Detect which cell encompasses the target text, then output its [X, Y] center coordinate. 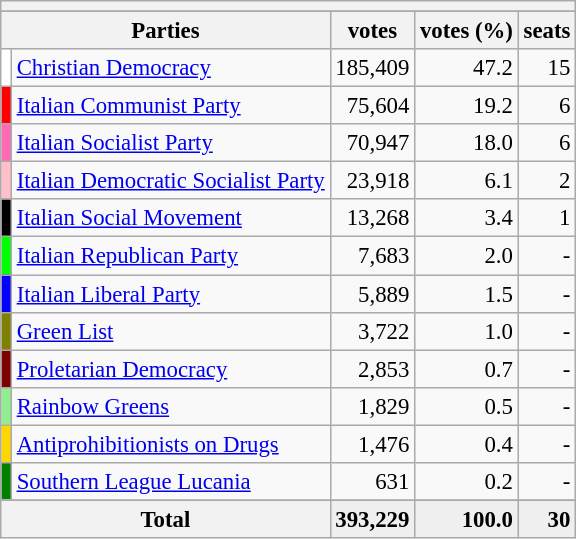
Antiprohibitionists on Drugs [170, 444]
6.1 [467, 181]
Italian Liberal Party [170, 294]
2.0 [467, 256]
30 [546, 519]
Italian Socialist Party [170, 143]
Italian Social Movement [170, 219]
Green List [170, 331]
0.7 [467, 369]
15 [546, 68]
19.2 [467, 106]
75,604 [372, 106]
1,476 [372, 444]
Total [166, 519]
185,409 [372, 68]
Parties [166, 31]
votes (%) [467, 31]
13,268 [372, 219]
5,889 [372, 294]
3,722 [372, 331]
2 [546, 181]
Christian Democracy [170, 68]
Rainbow Greens [170, 406]
70,947 [372, 143]
3.4 [467, 219]
393,229 [372, 519]
1.0 [467, 331]
Italian Communist Party [170, 106]
0.2 [467, 482]
2,853 [372, 369]
0.4 [467, 444]
seats [546, 31]
631 [372, 482]
1,829 [372, 406]
Southern League Lucania [170, 482]
1 [546, 219]
Italian Republican Party [170, 256]
23,918 [372, 181]
7,683 [372, 256]
Proletarian Democracy [170, 369]
Italian Democratic Socialist Party [170, 181]
100.0 [467, 519]
18.0 [467, 143]
votes [372, 31]
47.2 [467, 68]
0.5 [467, 406]
1.5 [467, 294]
